Pinpoint the cell where the given text exists, returning its (X, Y) midpoint coordinate. 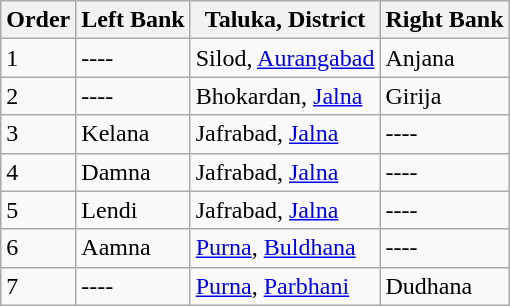
Purna, Parbhani (285, 286)
Damna (133, 172)
Girija (444, 96)
5 (38, 210)
Lendi (133, 210)
Purna, Buldhana (285, 248)
2 (38, 96)
Right Bank (444, 20)
4 (38, 172)
Bhokardan, Jalna (285, 96)
Left Bank (133, 20)
Dudhana (444, 286)
Silod, Aurangabad (285, 58)
7 (38, 286)
Anjana (444, 58)
Aamna (133, 248)
Taluka, District (285, 20)
Kelana (133, 134)
1 (38, 58)
Order (38, 20)
6 (38, 248)
3 (38, 134)
